Scan for the cell matching the given text and deliver its [x, y] coordinate at center. 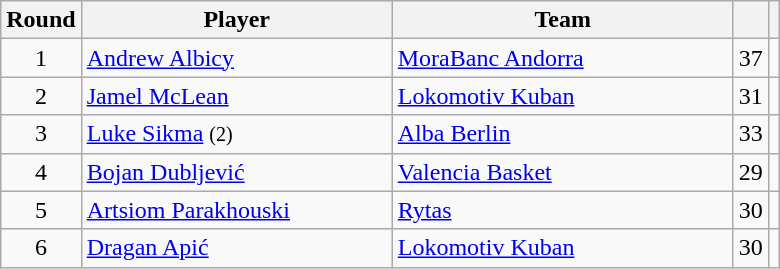
2 [41, 96]
5 [41, 210]
Alba Berlin [562, 134]
6 [41, 248]
3 [41, 134]
Andrew Albicy [236, 58]
Player [236, 20]
MoraBanc Andorra [562, 58]
Jamel McLean [236, 96]
Artsiom Parakhouski [236, 210]
Round [41, 20]
4 [41, 172]
Bojan Dubljević [236, 172]
Dragan Apić [236, 248]
Rytas [562, 210]
Valencia Basket [562, 172]
33 [750, 134]
Team [562, 20]
37 [750, 58]
29 [750, 172]
31 [750, 96]
1 [41, 58]
Luke Sikma (2) [236, 134]
